Capture the cell that displays the provided text and extract its (x, y) central coordinate. 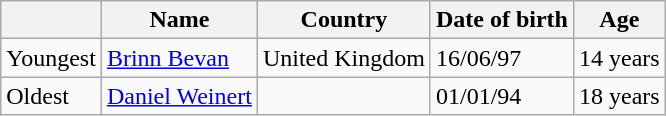
01/01/94 (502, 96)
Oldest (52, 96)
Date of birth (502, 20)
Age (619, 20)
16/06/97 (502, 58)
Daniel Weinert (179, 96)
Youngest (52, 58)
Country (344, 20)
Name (179, 20)
18 years (619, 96)
United Kingdom (344, 58)
14 years (619, 58)
Brinn Bevan (179, 58)
